From the cell containing the given text, extract its center point as [x, y] coordinate. 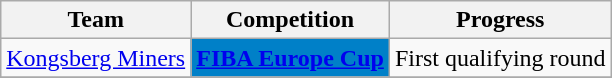
FIBA Europe Cup [290, 58]
Progress [500, 20]
Competition [290, 20]
First qualifying round [500, 58]
Kongsberg Miners [96, 58]
Team [96, 20]
